Search for the cell housing the specified text and yield its (x, y) center coordinate. 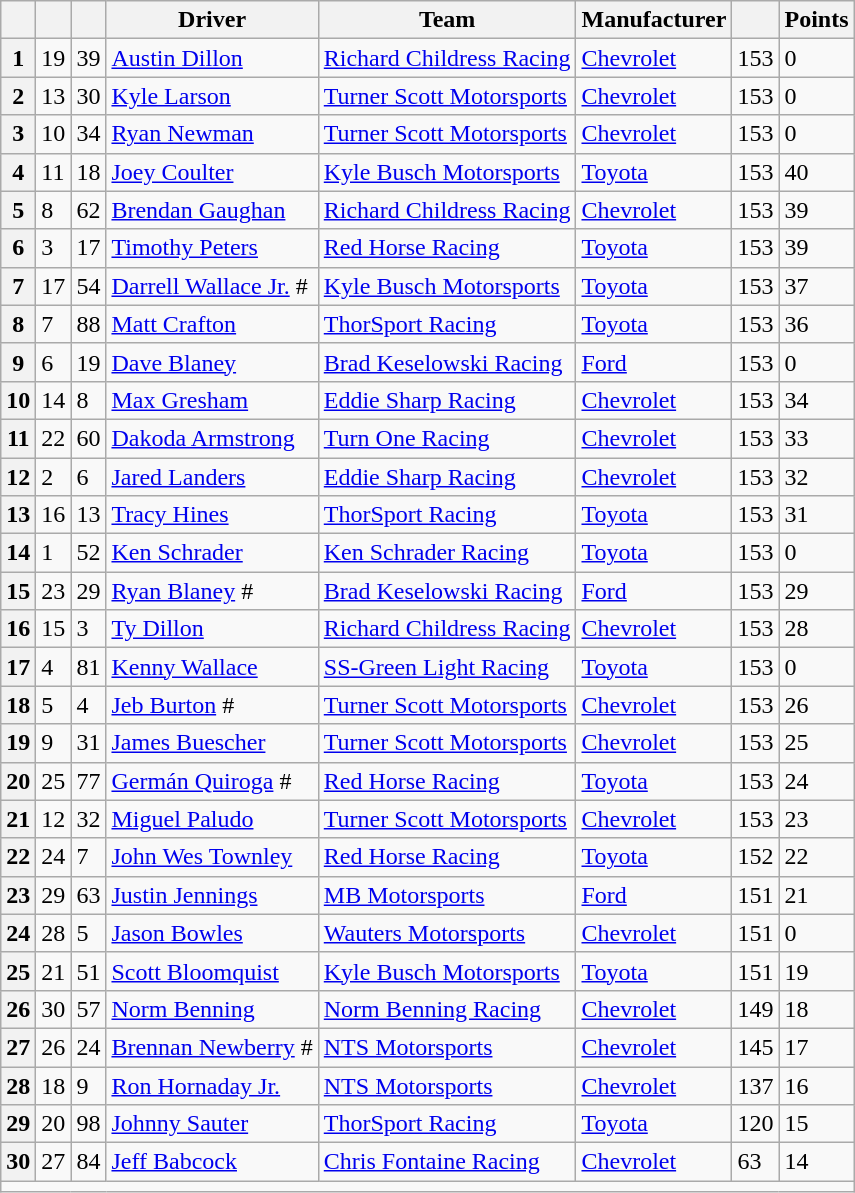
Darrell Wallace Jr. # (212, 286)
Dave Blaney (212, 362)
James Buescher (212, 743)
54 (88, 286)
51 (88, 971)
John Wes Townley (212, 857)
Driver (212, 20)
36 (816, 324)
Turn One Racing (447, 438)
Germán Quiroga # (212, 781)
Ryan Newman (212, 134)
84 (88, 1162)
Matt Crafton (212, 324)
Jeb Burton # (212, 705)
40 (816, 172)
62 (88, 210)
81 (88, 667)
Max Gresham (212, 400)
Jason Bowles (212, 933)
Justin Jennings (212, 895)
Ken Schrader Racing (447, 553)
MB Motorsports (447, 895)
Chris Fontaine Racing (447, 1162)
88 (88, 324)
77 (88, 781)
98 (88, 1124)
33 (816, 438)
37 (816, 286)
145 (756, 1047)
Ty Dillon (212, 629)
Points (816, 20)
Brennan Newberry # (212, 1047)
Joey Coulter (212, 172)
137 (756, 1085)
Norm Benning Racing (447, 1009)
Johnny Sauter (212, 1124)
Ken Schrader (212, 553)
52 (88, 553)
Team (447, 20)
Tracy Hines (212, 515)
Timothy Peters (212, 248)
Dakoda Armstrong (212, 438)
SS-Green Light Racing (447, 667)
152 (756, 857)
Manufacturer (654, 20)
Wauters Motorsports (447, 933)
57 (88, 1009)
Austin Dillon (212, 58)
149 (756, 1009)
Jeff Babcock (212, 1162)
Scott Bloomquist (212, 971)
Jared Landers (212, 477)
Norm Benning (212, 1009)
Kyle Larson (212, 96)
Miguel Paludo (212, 819)
Brendan Gaughan (212, 210)
120 (756, 1124)
Ryan Blaney # (212, 591)
60 (88, 438)
Kenny Wallace (212, 667)
Ron Hornaday Jr. (212, 1085)
